Identify which cell holds the provided text, then report its (X, Y) central coordinate. 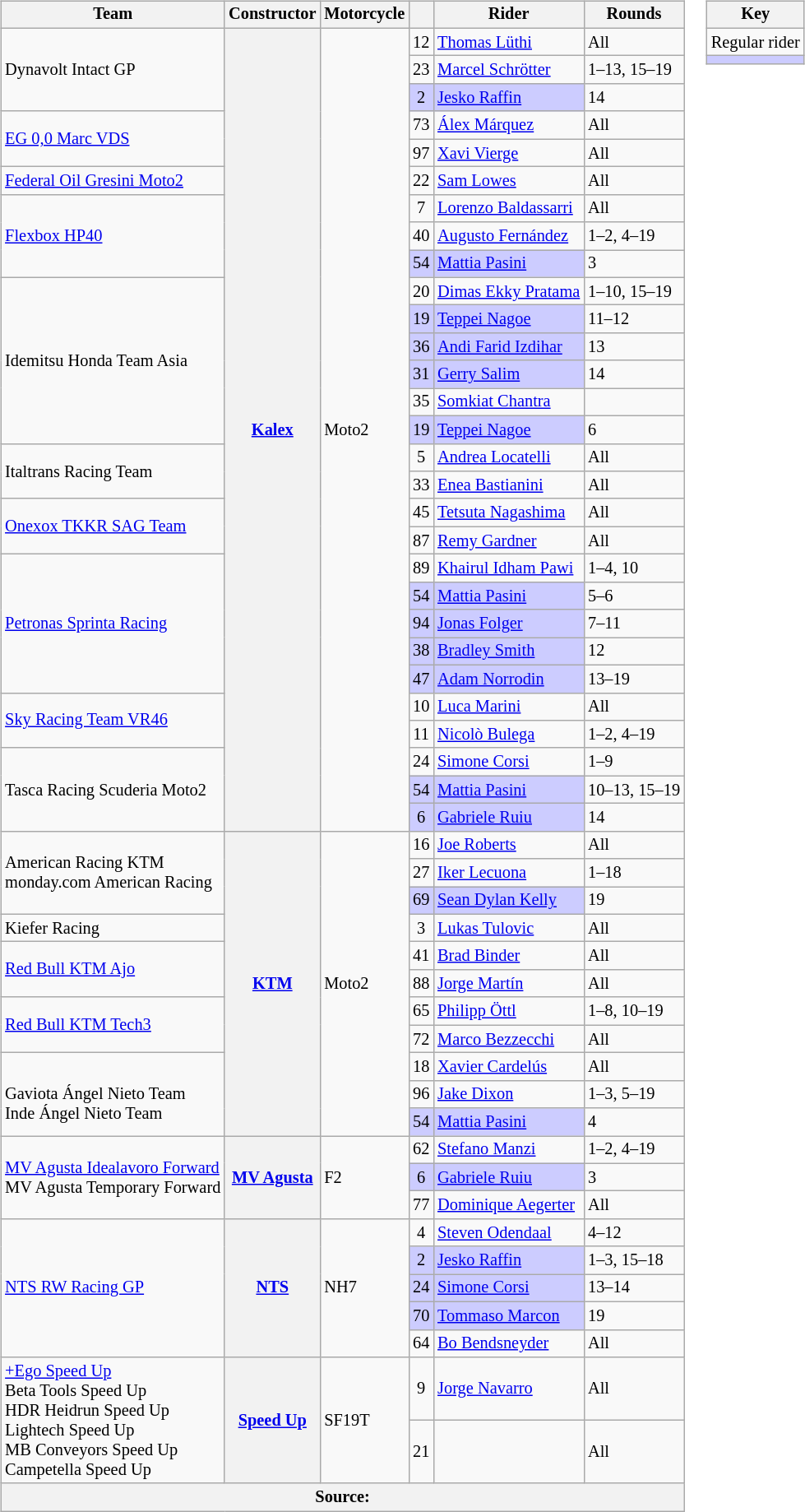
23 (421, 70)
Remy Gardner (508, 540)
18 (421, 1067)
62 (421, 1150)
KTM (272, 983)
Gaviota Ángel Nieto Team Inde Ángel Nieto Team (113, 1094)
Bo Bendsneyder (508, 1343)
Regular rider (756, 42)
Red Bull KTM Tech3 (113, 1025)
4–12 (634, 1233)
7 (421, 208)
Italtrans Racing Team (113, 471)
20 (421, 291)
Marcel Schrötter (508, 70)
MV Agusta (272, 1178)
33 (421, 485)
Sean Dylan Kelly (508, 901)
Marco Bezzecchi (508, 1039)
Onexox TKKR SAG Team (113, 526)
Somkiat Chantra (508, 402)
1–10, 15–19 (634, 291)
5–6 (634, 596)
13–14 (634, 1288)
Rounds (634, 15)
77 (421, 1205)
Khairul Idham Pawi (508, 568)
38 (421, 652)
97 (421, 153)
69 (421, 901)
73 (421, 125)
Tetsuta Nagashima (508, 513)
Adam Norrodin (508, 679)
9 (421, 1389)
Xavi Vierge (508, 153)
Key (756, 15)
72 (421, 1039)
1–3, 15–18 (634, 1260)
American Racing KTM monday.com American Racing (113, 872)
47 (421, 679)
Sky Racing Team VR46 (113, 721)
13–19 (634, 679)
Jorge Navarro (508, 1389)
Steven Odendaal (508, 1233)
EG 0,0 Marc VDS (113, 138)
Source: (342, 1497)
Idemitsu Honda Team Asia (113, 360)
27 (421, 873)
Andrea Locatelli (508, 457)
1–9 (634, 762)
Álex Márquez (508, 125)
41 (421, 956)
70 (421, 1315)
1–4, 10 (634, 568)
31 (421, 374)
Bradley Smith (508, 652)
5 (421, 457)
NTS (272, 1288)
F2 (364, 1178)
21 (421, 1453)
NTS RW Racing GP (113, 1288)
Joe Roberts (508, 845)
Dynavolt Intact GP (113, 69)
Luca Marini (508, 707)
87 (421, 540)
Petronas Sprinta Racing (113, 624)
Kiefer Racing (113, 928)
64 (421, 1343)
Speed Up (272, 1421)
Thomas Lüthi (508, 42)
Jorge Martín (508, 984)
Flexbox HP40 (113, 235)
Team (113, 15)
Motorcycle (364, 15)
36 (421, 347)
Red Bull KTM Ajo (113, 969)
Lukas Tulovic (508, 928)
94 (421, 624)
+Ego Speed Up Beta Tools Speed Up HDR Heidrun Speed Up Lightech Speed Up MB Conveyors Speed Up Campetella Speed Up (113, 1421)
Constructor (272, 15)
45 (421, 513)
Jonas Folger (508, 624)
11–12 (634, 319)
Federal Oil Gresini Moto2 (113, 181)
11 (421, 735)
1–18 (634, 873)
Xavier Cardelús (508, 1067)
40 (421, 236)
88 (421, 984)
Andi Farid Izdihar (508, 347)
Dominique Aegerter (508, 1205)
16 (421, 845)
Jake Dixon (508, 1094)
Lorenzo Baldassarri (508, 208)
Sam Lowes (508, 181)
Rider (508, 15)
22 (421, 181)
Enea Bastianini (508, 485)
89 (421, 568)
65 (421, 1011)
Stefano Manzi (508, 1150)
Tommaso Marcon (508, 1315)
13 (634, 347)
10 (421, 707)
96 (421, 1094)
1–13, 15–19 (634, 70)
SF19T (364, 1421)
Iker Lecuona (508, 873)
MV Agusta Idealavoro Forward MV Agusta Temporary Forward (113, 1178)
35 (421, 402)
1–8, 10–19 (634, 1011)
NH7 (364, 1288)
Brad Binder (508, 956)
Kalex (272, 429)
Gerry Salim (508, 374)
Dimas Ekky Pratama (508, 291)
10–13, 15–19 (634, 790)
7–11 (634, 624)
1–3, 5–19 (634, 1094)
Nicolò Bulega (508, 735)
Tasca Racing Scuderia Moto2 (113, 790)
Augusto Fernández (508, 236)
Philipp Öttl (508, 1011)
